Scan for the cell matching the given text and deliver its (X, Y) coordinate at center. 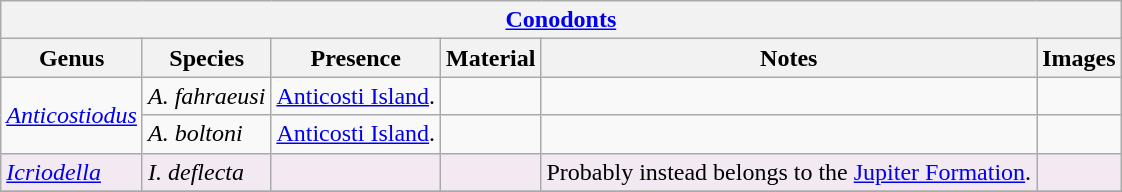
Anticostiodus (72, 115)
Species (206, 58)
Genus (72, 58)
Images (1079, 58)
Notes (789, 58)
Presence (356, 58)
A. boltoni (206, 134)
I. deflecta (206, 172)
A. fahraeusi (206, 96)
Icriodella (72, 172)
Probably instead belongs to the Jupiter Formation. (789, 172)
Conodonts (561, 20)
Material (491, 58)
